For the text-containing cell, return its midpoint in [X, Y] coordinate format. 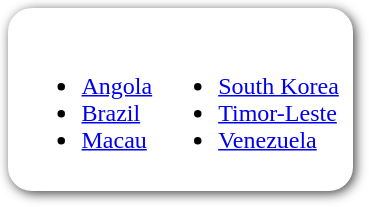
South Korea Timor-Leste Venezuela [249, 100]
Angola Brazil Macau [87, 100]
